From the cell containing the given text, extract its center point as [x, y] coordinate. 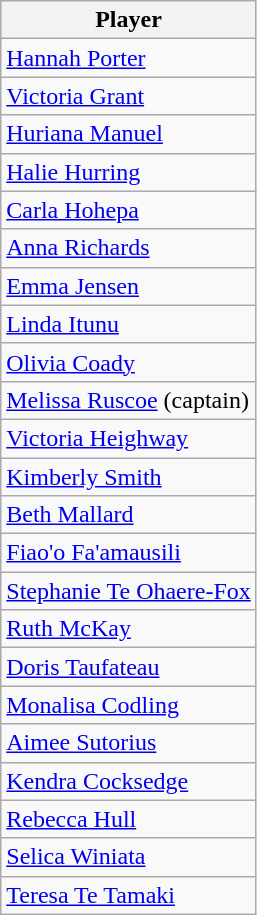
Ruth McKay [129, 629]
Aimee Sutorius [129, 743]
Fiao'o Fa'amausili [129, 553]
Huriana Manuel [129, 134]
Halie Hurring [129, 172]
Olivia Coady [129, 362]
Emma Jensen [129, 286]
Victoria Heighway [129, 438]
Linda Itunu [129, 324]
Carla Hohepa [129, 210]
Kimberly Smith [129, 477]
Hannah Porter [129, 58]
Player [129, 20]
Teresa Te Tamaki [129, 895]
Victoria Grant [129, 96]
Melissa Ruscoe (captain) [129, 400]
Rebecca Hull [129, 819]
Monalisa Codling [129, 705]
Stephanie Te Ohaere-Fox [129, 591]
Beth Mallard [129, 515]
Doris Taufateau [129, 667]
Selica Winiata [129, 857]
Anna Richards [129, 248]
Kendra Cocksedge [129, 781]
